Identify which cell holds the provided text, then report its [x, y] central coordinate. 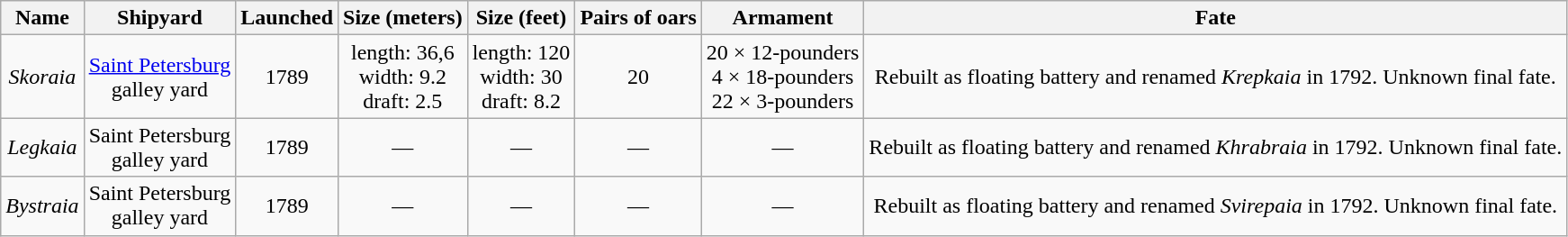
length: 120width: 30draft: 8.2 [521, 77]
Legkaia [42, 148]
Shipyard [160, 18]
Size (feet) [521, 18]
Fate [1215, 18]
20 × 12-pounders4 × 18-pounders22 × 3-pounders [783, 77]
Name [42, 18]
Armament [783, 18]
Rebuilt as floating battery and renamed Svirepaia in 1792. Unknown final fate. [1215, 205]
Bystraia [42, 205]
length: 36,6width: 9.2draft: 2.5 [403, 77]
20 [638, 77]
Rebuilt as floating battery and renamed Khrabraia in 1792. Unknown final fate. [1215, 148]
Skoraia [42, 77]
Rebuilt as floating battery and renamed Krepkaia in 1792. Unknown final fate. [1215, 77]
Launched [287, 18]
Pairs of oars [638, 18]
Size (meters) [403, 18]
